Scan for the cell matching the given text and deliver its [X, Y] coordinate at center. 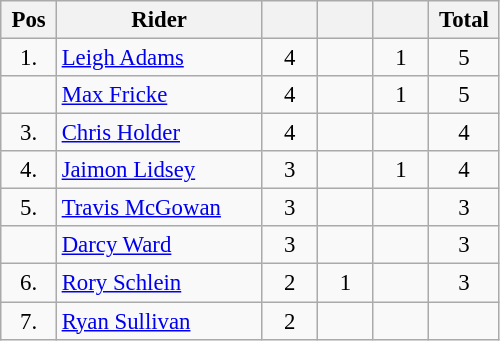
Ryan Sullivan [159, 321]
4. [29, 170]
Travis McGowan [159, 208]
Max Fricke [159, 95]
7. [29, 321]
Rory Schlein [159, 283]
Jaimon Lidsey [159, 170]
Leigh Adams [159, 58]
Chris Holder [159, 133]
Pos [29, 20]
Darcy Ward [159, 245]
3. [29, 133]
Rider [159, 20]
1. [29, 58]
6. [29, 283]
5. [29, 208]
Total [464, 20]
